Capture the cell that displays the provided text and extract its (x, y) central coordinate. 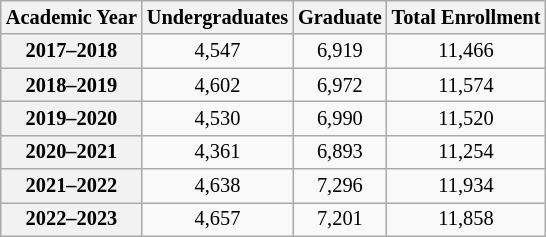
Total Enrollment (466, 18)
4,657 (218, 220)
11,858 (466, 220)
11,520 (466, 119)
6,919 (340, 51)
4,361 (218, 152)
Graduate (340, 18)
11,466 (466, 51)
4,638 (218, 186)
11,574 (466, 85)
2019–2020 (72, 119)
2018–2019 (72, 85)
Academic Year (72, 18)
11,254 (466, 152)
6,990 (340, 119)
11,934 (466, 186)
2021–2022 (72, 186)
6,972 (340, 85)
6,893 (340, 152)
2022–2023 (72, 220)
Undergraduates (218, 18)
7,201 (340, 220)
4,602 (218, 85)
2017–2018 (72, 51)
4,530 (218, 119)
4,547 (218, 51)
7,296 (340, 186)
2020–2021 (72, 152)
